Find where the given text appears and provide that cell's center as [X, Y] coordinate. 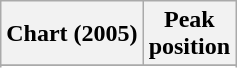
Peakposition [189, 34]
Chart (2005) [72, 34]
